Scan for the cell matching the given text and deliver its (X, Y) coordinate at center. 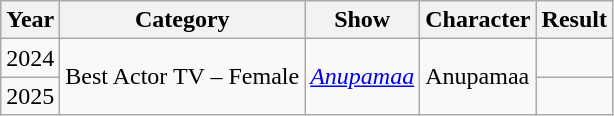
Best Actor TV – Female (182, 77)
Character (478, 20)
Category (182, 20)
Year (30, 20)
2024 (30, 58)
Result (574, 20)
2025 (30, 96)
Show (362, 20)
